Detect which cell encompasses the target text, then output its [X, Y] center coordinate. 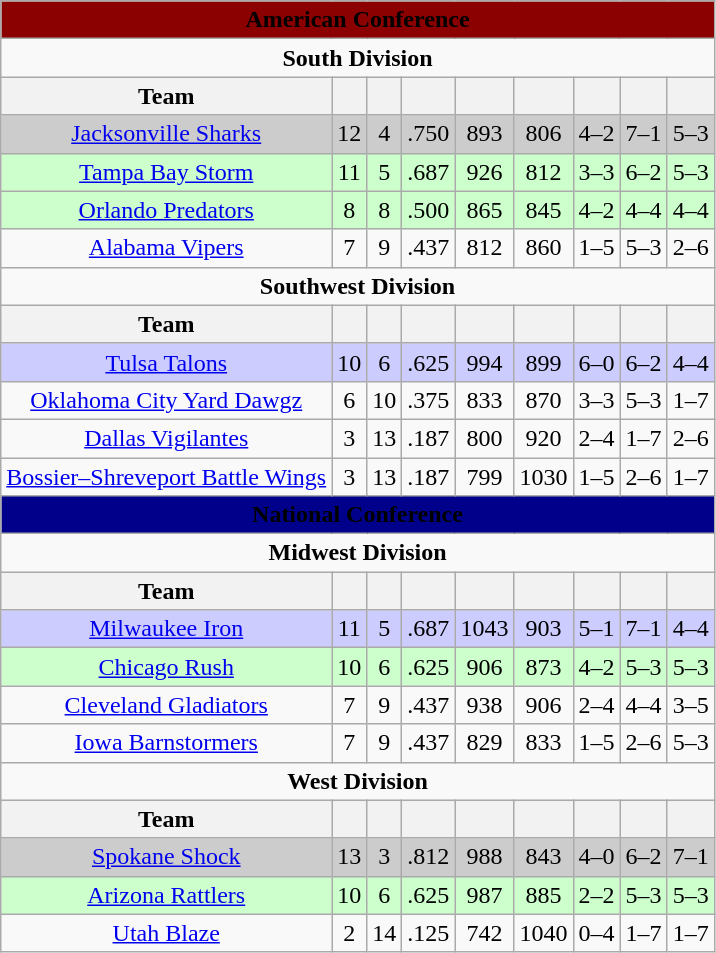
3–5 [690, 705]
1030 [544, 477]
903 [544, 629]
1043 [484, 629]
Southwest Division [358, 286]
4–0 [596, 857]
12 [350, 134]
Oklahoma City Yard Dawgz [166, 400]
American Conference [358, 20]
Jacksonville Sharks [166, 134]
Cleveland Gladiators [166, 705]
Tampa Bay Storm [166, 172]
0–4 [596, 933]
829 [484, 743]
860 [544, 248]
885 [544, 895]
893 [484, 134]
Tulsa Talons [166, 362]
Iowa Barnstormers [166, 743]
742 [484, 933]
South Division [358, 58]
920 [544, 438]
4 [384, 134]
2 [350, 933]
987 [484, 895]
Alabama Vipers [166, 248]
Bossier–Shreveport Battle Wings [166, 477]
806 [544, 134]
Midwest Division [358, 553]
.125 [428, 933]
Orlando Predators [166, 210]
873 [544, 667]
Spokane Shock [166, 857]
.500 [428, 210]
799 [484, 477]
.375 [428, 400]
845 [544, 210]
899 [544, 362]
938 [484, 705]
Chicago Rush [166, 667]
1040 [544, 933]
Utah Blaze [166, 933]
Dallas Vigilantes [166, 438]
865 [484, 210]
National Conference [358, 515]
.750 [428, 134]
5–1 [596, 629]
926 [484, 172]
843 [544, 857]
988 [484, 857]
Milwaukee Iron [166, 629]
870 [544, 400]
2–2 [596, 895]
800 [484, 438]
6–0 [596, 362]
14 [384, 933]
.812 [428, 857]
Arizona Rattlers [166, 895]
West Division [358, 781]
994 [484, 362]
